Find where the given text appears and provide that cell's center as (X, Y) coordinate. 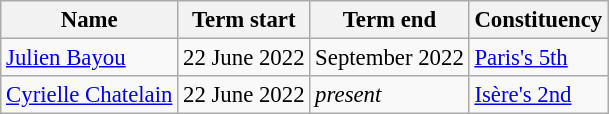
Julien Bayou (90, 58)
Name (90, 20)
present (390, 95)
Term start (244, 20)
Cyrielle Chatelain (90, 95)
Paris's 5th (538, 58)
Term end (390, 20)
September 2022 (390, 58)
Isère's 2nd (538, 95)
Constituency (538, 20)
